Provide the (x, y) coordinate of the cell's center where the given text is located.  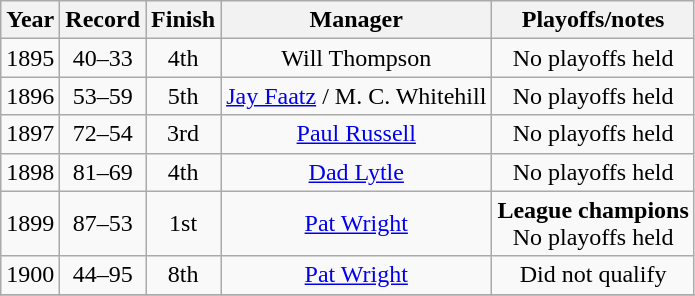
Finish (184, 20)
3rd (184, 134)
Did not qualify (593, 275)
1900 (30, 275)
Year (30, 20)
1898 (30, 172)
Will Thompson (356, 58)
53–59 (103, 96)
81–69 (103, 172)
40–33 (103, 58)
Playoffs/notes (593, 20)
League championsNo playoffs held (593, 224)
1st (184, 224)
87–53 (103, 224)
1899 (30, 224)
Manager (356, 20)
Record (103, 20)
44–95 (103, 275)
1895 (30, 58)
Paul Russell (356, 134)
1896 (30, 96)
8th (184, 275)
Dad Lytle (356, 172)
72–54 (103, 134)
Jay Faatz / M. C. Whitehill (356, 96)
5th (184, 96)
1897 (30, 134)
